Identify which cell holds the provided text, then report its (x, y) central coordinate. 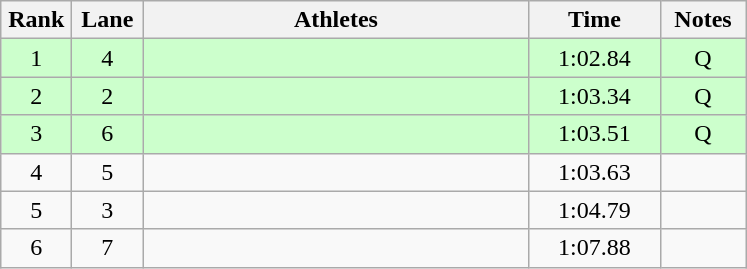
1:07.88 (594, 248)
Lane (108, 20)
Time (594, 20)
7 (108, 248)
1:04.79 (594, 210)
Notes (703, 20)
1:03.51 (594, 134)
1:03.34 (594, 96)
1 (36, 58)
1:03.63 (594, 172)
1:02.84 (594, 58)
Rank (36, 20)
Athletes (336, 20)
